Scan for the cell matching the given text and deliver its [x, y] coordinate at center. 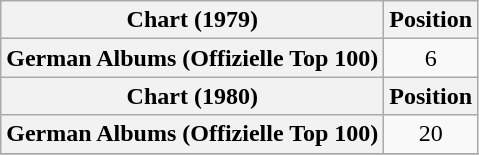
20 [431, 134]
6 [431, 58]
Chart (1980) [192, 96]
Chart (1979) [192, 20]
